Output the (x, y) coordinate of the center of the cell containing the given text.  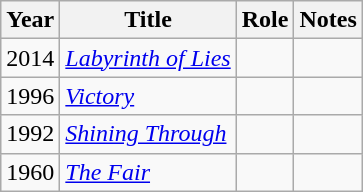
Labyrinth of Lies (148, 58)
Shining Through (148, 134)
Victory (148, 96)
1992 (30, 134)
The Fair (148, 172)
1996 (30, 96)
Notes (328, 20)
Role (265, 20)
Year (30, 20)
Title (148, 20)
1960 (30, 172)
2014 (30, 58)
